Return the (x, y) coordinate for the center point of the cell that contains the specified text.  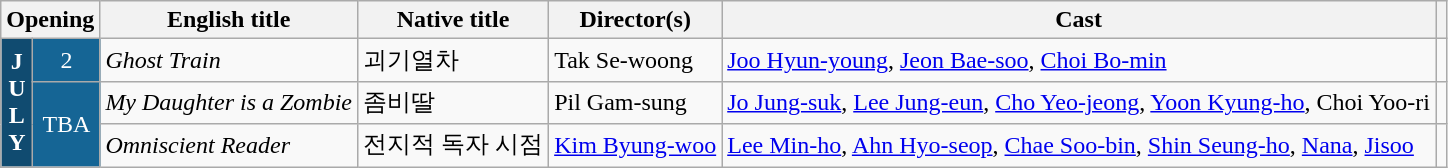
Native title (454, 20)
Pil Gam-sung (636, 102)
Kim Byung-woo (636, 146)
My Daughter is a Zombie (229, 102)
전지적 독자 시점 (454, 146)
Director(s) (636, 20)
괴기열차 (454, 60)
Jo Jung-suk, Lee Jung-eun, Cho Yeo-jeong, Yoon Kyung-ho, Choi Yoo-ri (1079, 102)
Joo Hyun-young, Jeon Bae-soo, Choi Bo-min (1079, 60)
Lee Min-ho, Ahn Hyo-seop, Chae Soo-bin, Shin Seung-ho, Nana, Jisoo (1079, 146)
English title (229, 20)
Omniscient Reader (229, 146)
Ghost Train (229, 60)
Tak Se-woong (636, 60)
TBA (66, 124)
Cast (1079, 20)
2 (66, 60)
JULY (17, 103)
Opening (50, 20)
좀비딸 (454, 102)
